Return [x, y] of the center of cell containing provided text 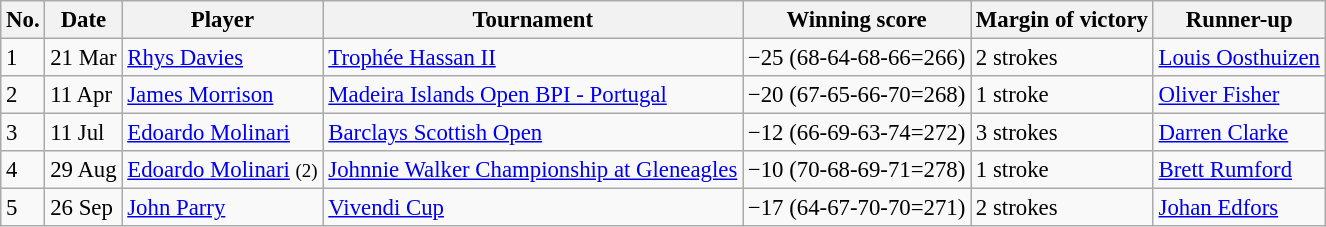
Vivendi Cup [533, 208]
Johan Edfors [1239, 208]
Margin of victory [1062, 20]
5 [23, 208]
Louis Oosthuizen [1239, 58]
James Morrison [222, 95]
Runner-up [1239, 20]
John Parry [222, 208]
21 Mar [84, 58]
Oliver Fisher [1239, 95]
Johnnie Walker Championship at Gleneagles [533, 170]
Barclays Scottish Open [533, 133]
Trophée Hassan II [533, 58]
−17 (64-67-70-70=271) [857, 208]
Date [84, 20]
26 Sep [84, 208]
Rhys Davies [222, 58]
29 Aug [84, 170]
Edoardo Molinari [222, 133]
No. [23, 20]
−12 (66-69-63-74=272) [857, 133]
Tournament [533, 20]
−25 (68-64-68-66=266) [857, 58]
3 [23, 133]
4 [23, 170]
3 strokes [1062, 133]
2 [23, 95]
−10 (70-68-69-71=278) [857, 170]
Brett Rumford [1239, 170]
1 [23, 58]
Winning score [857, 20]
Madeira Islands Open BPI - Portugal [533, 95]
Player [222, 20]
−20 (67-65-66-70=268) [857, 95]
Darren Clarke [1239, 133]
Edoardo Molinari (2) [222, 170]
11 Jul [84, 133]
11 Apr [84, 95]
